Determine the [x, y] coordinate at the center of the cell enclosing the given text.  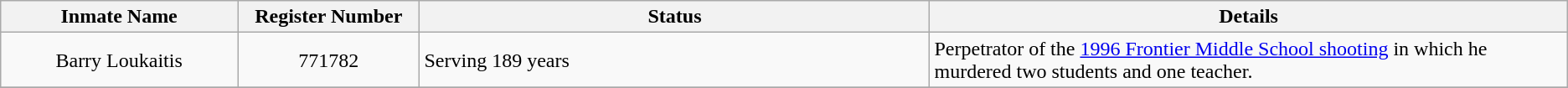
Inmate Name [119, 17]
771782 [328, 60]
Status [675, 17]
Details [1248, 17]
Perpetrator of the 1996 Frontier Middle School shooting in which he murdered two students and one teacher. [1248, 60]
Barry Loukaitis [119, 60]
Register Number [328, 17]
Serving 189 years [675, 60]
